Provide the [x, y] coordinate of the cell's center where the given text is located.  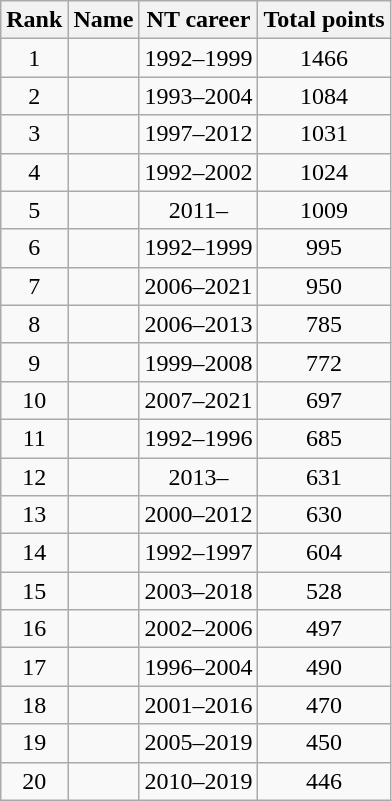
697 [324, 400]
446 [324, 781]
1993–2004 [198, 96]
2006–2013 [198, 324]
470 [324, 705]
1997–2012 [198, 134]
1031 [324, 134]
NT career [198, 20]
2007–2021 [198, 400]
Rank [34, 20]
950 [324, 286]
Total points [324, 20]
13 [34, 515]
8 [34, 324]
17 [34, 667]
3 [34, 134]
16 [34, 629]
1009 [324, 210]
2003–2018 [198, 591]
1999–2008 [198, 362]
1996–2004 [198, 667]
7 [34, 286]
2013– [198, 477]
2000–2012 [198, 515]
Name [104, 20]
1 [34, 58]
2005–2019 [198, 743]
685 [324, 438]
1992–1996 [198, 438]
2001–2016 [198, 705]
2 [34, 96]
785 [324, 324]
10 [34, 400]
19 [34, 743]
11 [34, 438]
772 [324, 362]
20 [34, 781]
14 [34, 553]
1024 [324, 172]
1084 [324, 96]
490 [324, 667]
15 [34, 591]
497 [324, 629]
995 [324, 248]
18 [34, 705]
2010–2019 [198, 781]
6 [34, 248]
1992–1997 [198, 553]
2006–2021 [198, 286]
631 [324, 477]
1466 [324, 58]
1992–2002 [198, 172]
5 [34, 210]
604 [324, 553]
9 [34, 362]
630 [324, 515]
4 [34, 172]
2011– [198, 210]
12 [34, 477]
528 [324, 591]
2002–2006 [198, 629]
450 [324, 743]
